Output the [X, Y] coordinate of the center of the cell containing the given text.  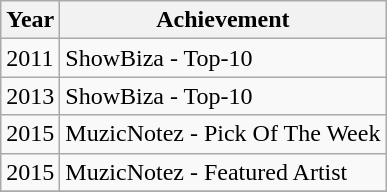
2013 [30, 96]
MuzicNotez - Featured Artist [223, 172]
Year [30, 20]
2011 [30, 58]
Achievement [223, 20]
MuzicNotez - Pick Of The Week [223, 134]
